Return the (x, y) coordinate for the center point of the cell that contains the specified text.  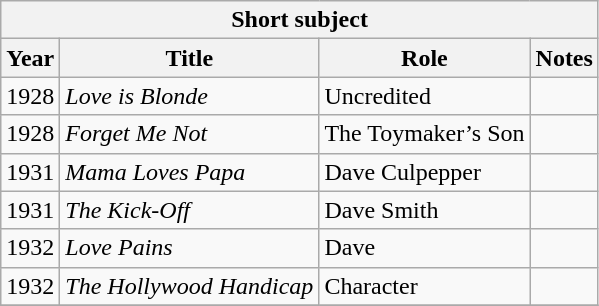
Dave Culpepper (424, 172)
Forget Me Not (190, 134)
Title (190, 58)
Dave (424, 248)
Year (30, 58)
The Hollywood Handicap (190, 286)
Uncredited (424, 96)
Dave Smith (424, 210)
Role (424, 58)
Love Pains (190, 248)
Mama Loves Papa (190, 172)
Love is Blonde (190, 96)
Character (424, 286)
Notes (564, 58)
Short subject (300, 20)
The Kick-Off (190, 210)
The Toymaker’s Son (424, 134)
